Capture the cell that displays the provided text and extract its [x, y] central coordinate. 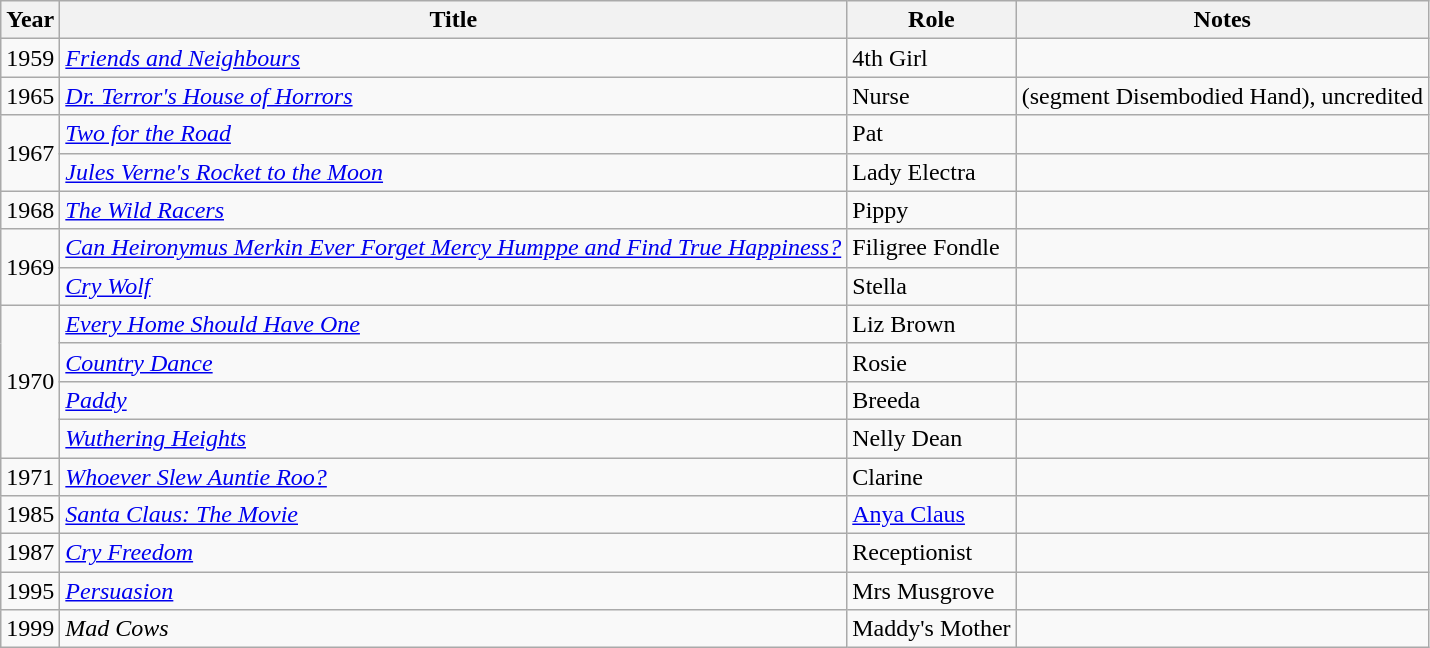
Dr. Terror's House of Horrors [454, 96]
(segment Disembodied Hand), uncredited [1222, 96]
Can Heironymus Merkin Ever Forget Mercy Humppe and Find True Happiness? [454, 248]
Maddy's Mother [932, 629]
Every Home Should Have One [454, 324]
Role [932, 20]
The Wild Racers [454, 210]
1968 [30, 210]
Rosie [932, 362]
Pat [932, 134]
1971 [30, 477]
Santa Claus: The Movie [454, 515]
Stella [932, 286]
Lady Electra [932, 172]
Wuthering Heights [454, 438]
Receptionist [932, 553]
Two for the Road [454, 134]
Nelly Dean [932, 438]
Anya Claus [932, 515]
Cry Freedom [454, 553]
Whoever Slew Auntie Roo? [454, 477]
Paddy [454, 400]
1970 [30, 381]
1959 [30, 58]
Notes [1222, 20]
Country Dance [454, 362]
Cry Wolf [454, 286]
Persuasion [454, 591]
Mad Cows [454, 629]
Year [30, 20]
1967 [30, 153]
Mrs Musgrove [932, 591]
1969 [30, 267]
Nurse [932, 96]
1965 [30, 96]
Liz Brown [932, 324]
Filigree Fondle [932, 248]
1999 [30, 629]
Clarine [932, 477]
Friends and Neighbours [454, 58]
1987 [30, 553]
1985 [30, 515]
Breeda [932, 400]
Pippy [932, 210]
1995 [30, 591]
Jules Verne's Rocket to the Moon [454, 172]
Title [454, 20]
4th Girl [932, 58]
